Output the [X, Y] coordinate of the center of the cell containing the given text.  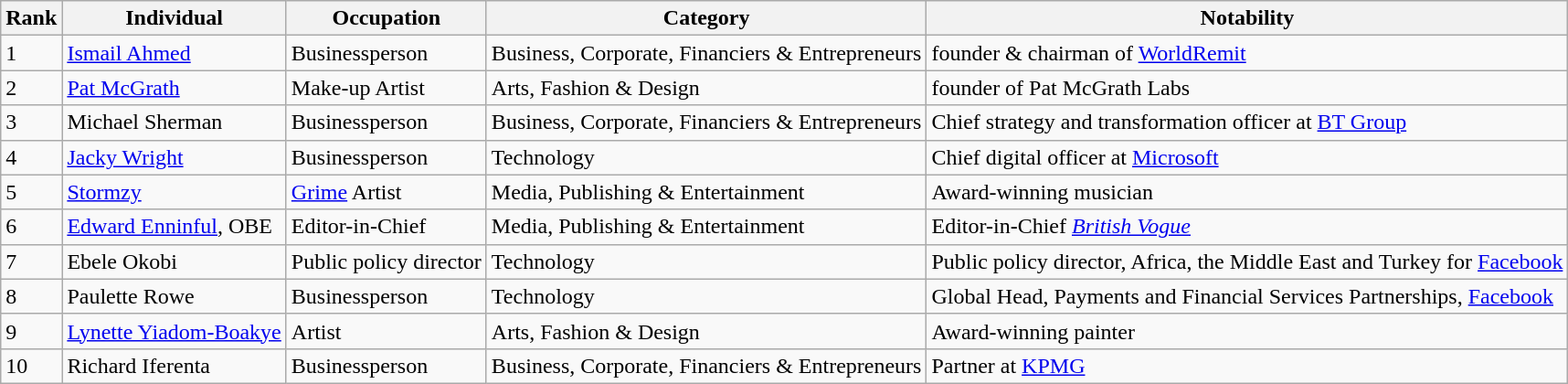
Make-up Artist [386, 88]
Partner at KPMG [1247, 366]
Chief strategy and transformation officer at BT Group [1247, 123]
founder of Pat McGrath Labs [1247, 88]
Paulette Rowe [174, 296]
6 [31, 227]
Editor-in-Chief British Vogue [1247, 227]
Artist [386, 331]
Award-winning musician [1247, 192]
Jacky Wright [174, 157]
Lynette Yiadom-Boakye [174, 331]
Global Head, Payments and Financial Services Partnerships, Facebook [1247, 296]
Individual [174, 18]
Michael Sherman [174, 123]
5 [31, 192]
Stormzy [174, 192]
Ebele Okobi [174, 261]
Grime Artist [386, 192]
2 [31, 88]
Award-winning painter [1247, 331]
3 [31, 123]
Public policy director [386, 261]
Editor-in-Chief [386, 227]
Pat McGrath [174, 88]
8 [31, 296]
Rank [31, 18]
1 [31, 53]
Occupation [386, 18]
4 [31, 157]
Notability [1247, 18]
Richard Iferenta [174, 366]
Category [706, 18]
Public policy director, Africa, the Middle East and Turkey for Facebook [1247, 261]
Chief digital officer at Microsoft [1247, 157]
10 [31, 366]
Ismail Ahmed [174, 53]
9 [31, 331]
7 [31, 261]
founder & chairman of WorldRemit [1247, 53]
Edward Enninful, OBE [174, 227]
